Detect which cell encompasses the target text, then output its (x, y) center coordinate. 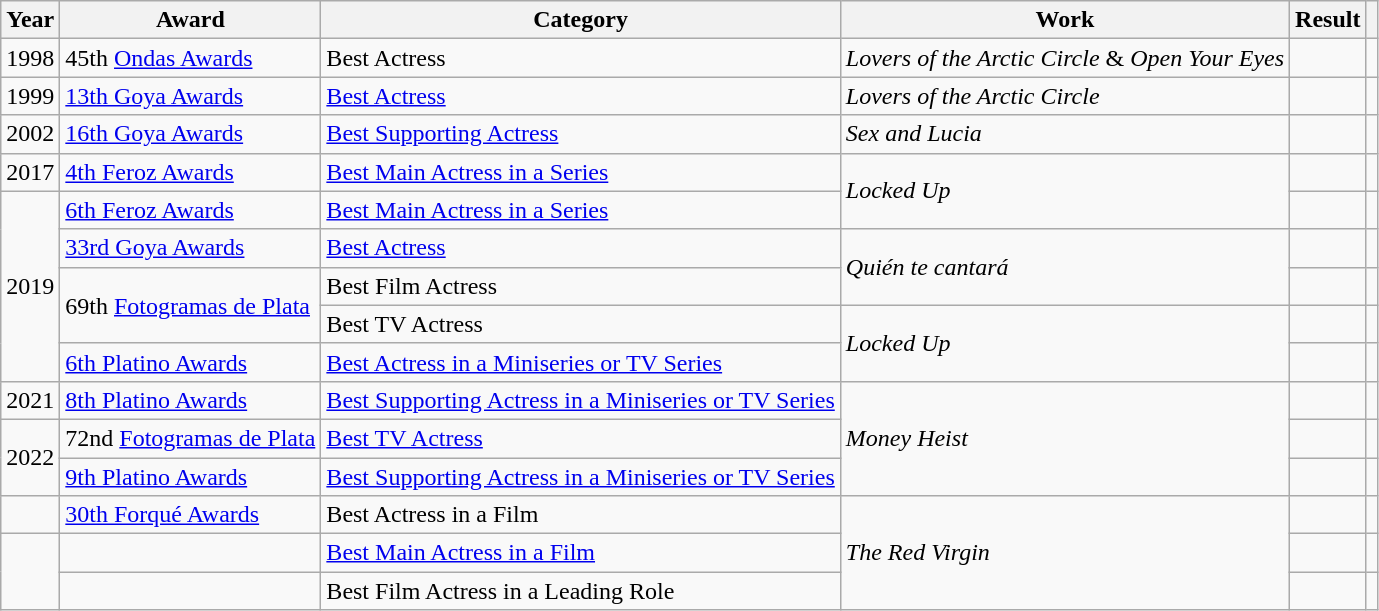
9th Platino Awards (190, 477)
Work (1064, 20)
Sex and Lucia (1064, 134)
Award (190, 20)
45th Ondas Awards (190, 58)
6th Platino Awards (190, 362)
Best Actress in a Film (580, 515)
Quién te cantará (1064, 267)
30th Forqué Awards (190, 515)
2022 (30, 457)
Year (30, 20)
Best Main Actress in a Film (580, 553)
2002 (30, 134)
Best Film Actress in a Leading Role (580, 591)
2017 (30, 172)
Lovers of the Arctic Circle (1064, 96)
Result (1328, 20)
16th Goya Awards (190, 134)
1999 (30, 96)
Best Supporting Actress (580, 134)
4th Feroz Awards (190, 172)
Money Heist (1064, 438)
Category (580, 20)
Lovers of the Arctic Circle & Open Your Eyes (1064, 58)
72nd Fotogramas de Plata (190, 438)
33rd Goya Awards (190, 248)
Best Film Actress (580, 286)
69th Fotogramas de Plata (190, 305)
13th Goya Awards (190, 96)
2019 (30, 286)
6th Feroz Awards (190, 210)
8th Platino Awards (190, 400)
Best Actress in a Miniseries or TV Series (580, 362)
The Red Virgin (1064, 553)
1998 (30, 58)
2021 (30, 400)
